Determine the (x, y) coordinate at the center of the cell enclosing the given text.  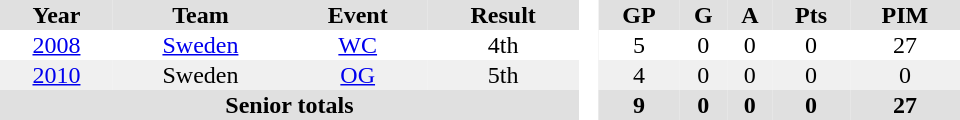
5 (639, 45)
5th (502, 75)
2008 (56, 45)
A (750, 15)
Year (56, 15)
WC (358, 45)
PIM (905, 15)
9 (639, 105)
4th (502, 45)
Team (200, 15)
Pts (811, 15)
Senior totals (290, 105)
4 (639, 75)
GP (639, 15)
G (703, 15)
Event (358, 15)
2010 (56, 75)
OG (358, 75)
Result (502, 15)
